Find where the given text appears and provide that cell's center as [X, Y] coordinate. 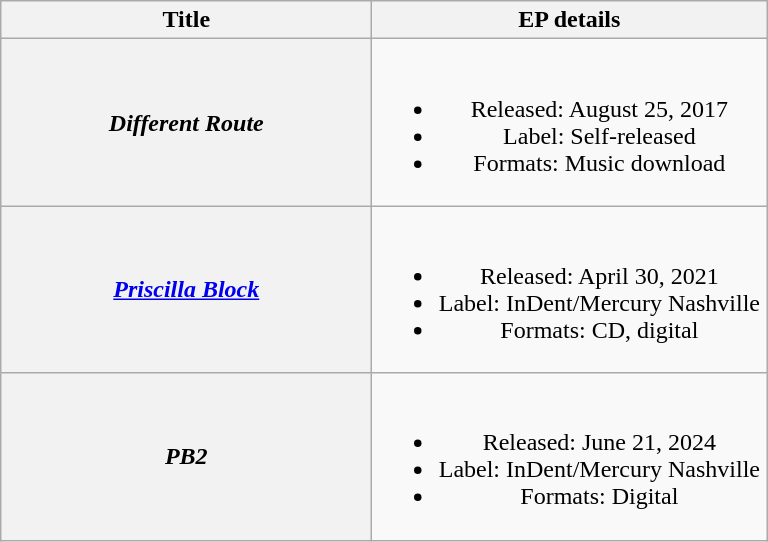
Title [186, 20]
Priscilla Block [186, 290]
Released: June 21, 2024Label: InDent/Mercury NashvilleFormats: Digital [570, 456]
Released: August 25, 2017Label: Self-releasedFormats: Music download [570, 122]
EP details [570, 20]
PB2 [186, 456]
Different Route [186, 122]
Released: April 30, 2021Label: InDent/Mercury NashvilleFormats: CD, digital [570, 290]
